Identify which cell holds the provided text, then report its [x, y] central coordinate. 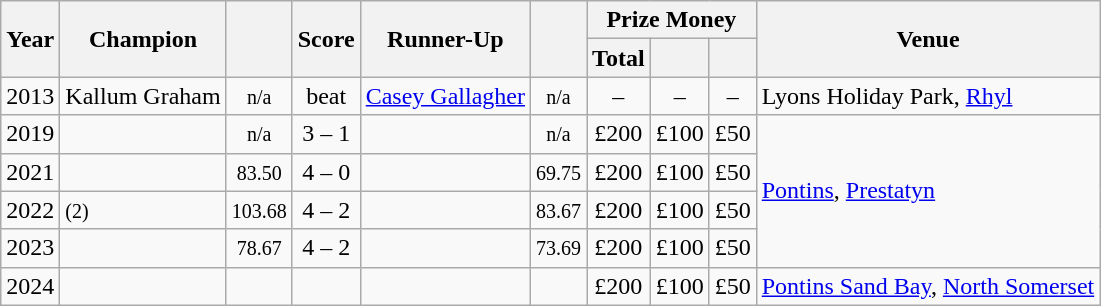
Lyons Holiday Park, Rhyl [928, 96]
83.50 [259, 172]
4 – 0 [326, 172]
Casey Gallagher [445, 96]
beat [326, 96]
Pontins Sand Bay, North Somerset [928, 286]
Score [326, 39]
2019 [30, 134]
3 – 1 [326, 134]
Kallum Graham [143, 96]
2023 [30, 248]
2021 [30, 172]
Prize Money [672, 20]
2024 [30, 286]
73.69 [559, 248]
Champion [143, 39]
2022 [30, 210]
83.67 [559, 210]
69.75 [559, 172]
2013 [30, 96]
(2) [143, 210]
Venue [928, 39]
78.67 [259, 248]
Pontins, Prestatyn [928, 191]
Runner-Up [445, 39]
Total [619, 58]
Year [30, 39]
103.68 [259, 210]
